From the cell containing the given text, extract its center point as [X, Y] coordinate. 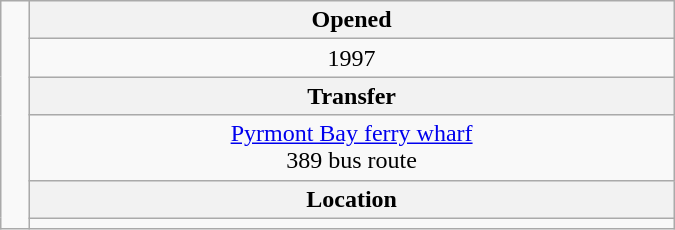
Location [352, 199]
Pyrmont Bay ferry wharf389 bus route [352, 148]
Opened [352, 20]
1997 [352, 58]
Transfer [352, 96]
